Locate the cell with the specified text and output its (X, Y) center coordinate. 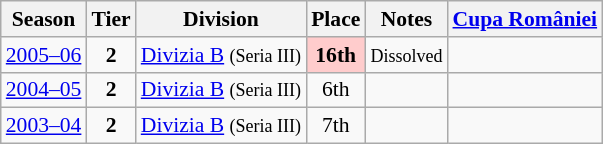
16th (336, 55)
Notes (406, 19)
6th (336, 90)
Dissolved (406, 55)
Place (336, 19)
7th (336, 126)
2005–06 (44, 55)
Division (221, 19)
2003–04 (44, 126)
Season (44, 19)
2004–05 (44, 90)
Cupa României (524, 19)
Tier (110, 19)
